Output the [X, Y] coordinate of the center of the cell containing the given text.  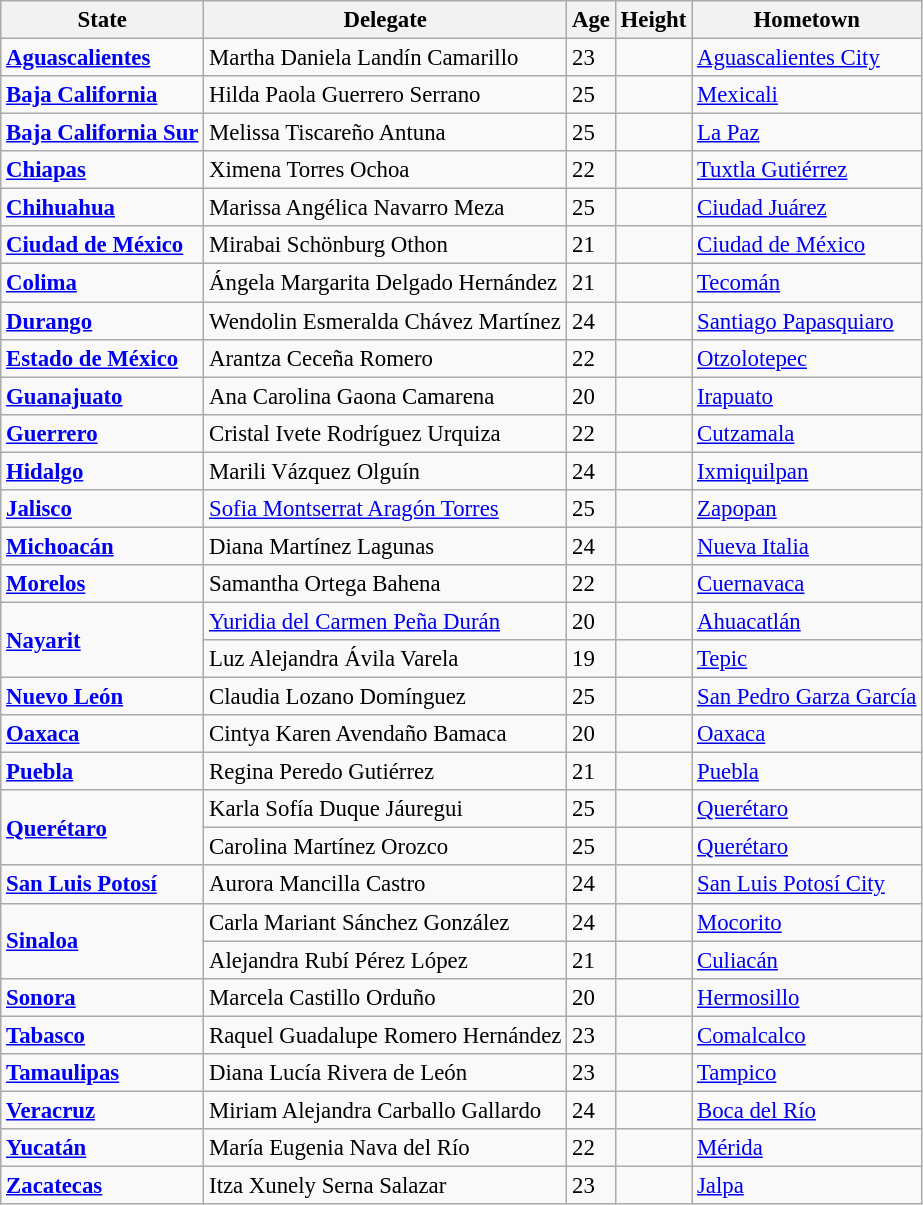
Claudia Lozano Domínguez [386, 697]
Santiago Papasquiaro [807, 321]
Marissa Angélica Navarro Meza [386, 208]
Cutzamala [807, 433]
Mexicali [807, 95]
Culiacán [807, 960]
Miriam Alejandra Carballo Gallardo [386, 1110]
Jalpa [807, 1185]
Wendolin Esmeralda Chávez Martínez [386, 321]
Tamaulipas [102, 1073]
Regina Peredo Gutiérrez [386, 772]
Nueva Italia [807, 546]
Sonora [102, 997]
Delegate [386, 20]
Irapuato [807, 396]
Marcela Castillo Orduño [386, 997]
Jalisco [102, 509]
Ixmiquilpan [807, 471]
Mirabai Schönburg Othon [386, 245]
San Pedro Garza García [807, 697]
Nayarit [102, 640]
Ciudad Juárez [807, 208]
Carla Mariant Sánchez González [386, 922]
Nuevo León [102, 697]
Hermosillo [807, 997]
Guanajuato [102, 396]
Cintya Karen Avendaño Bamaca [386, 734]
San Luis Potosí City [807, 885]
Aurora Mancilla Castro [386, 885]
Height [653, 20]
Raquel Guadalupe Romero Hernández [386, 1035]
Guerrero [102, 433]
Cristal Ivete Rodríguez Urquiza [386, 433]
María Eugenia Nava del Río [386, 1148]
Itza Xunely Serna Salazar [386, 1185]
Chiapas [102, 170]
Luz Alejandra Ávila Varela [386, 659]
Estado de México [102, 358]
Hidalgo [102, 471]
Marili Vázquez Olguín [386, 471]
Hilda Paola Guerrero Serrano [386, 95]
Tuxtla Gutiérrez [807, 170]
Age [592, 20]
Alejandra Rubí Pérez López [386, 960]
Mérida [807, 1148]
Aguascalientes City [807, 58]
La Paz [807, 133]
Zacatecas [102, 1185]
Ahuacatlán [807, 621]
Colima [102, 283]
Otzolotepec [807, 358]
Chihuahua [102, 208]
Veracruz [102, 1110]
Ana Carolina Gaona Camarena [386, 396]
Ximena Torres Ochoa [386, 170]
Tabasco [102, 1035]
Morelos [102, 584]
19 [592, 659]
Mocorito [807, 922]
Baja California [102, 95]
Tampico [807, 1073]
Yuridia del Carmen Peña Durán [386, 621]
Sinaloa [102, 940]
San Luis Potosí [102, 885]
Tepic [807, 659]
Hometown [807, 20]
Diana Martínez Lagunas [386, 546]
Comalcalco [807, 1035]
Durango [102, 321]
Yucatán [102, 1148]
Tecomán [807, 283]
Ángela Margarita Delgado Hernández [386, 283]
Zapopan [807, 509]
Diana Lucía Rivera de León [386, 1073]
Arantza Ceceña Romero [386, 358]
Karla Sofía Duque Jáuregui [386, 809]
Martha Daniela Landín Camarillo [386, 58]
Boca del Río [807, 1110]
State [102, 20]
Michoacán [102, 546]
Melissa Tiscareño Antuna [386, 133]
Samantha Ortega Bahena [386, 584]
Sofia Montserrat Aragón Torres [386, 509]
Baja California Sur [102, 133]
Cuernavaca [807, 584]
Carolina Martínez Orozco [386, 847]
Aguascalientes [102, 58]
